Identify which cell holds the provided text, then report its (X, Y) central coordinate. 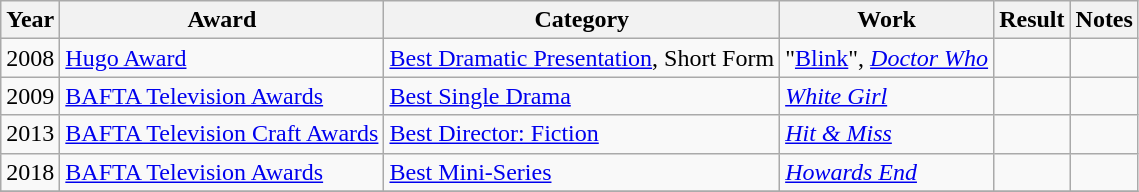
Year (30, 20)
Notes (1104, 20)
Award (222, 20)
BAFTA Television Craft Awards (222, 134)
2018 (30, 172)
Best Director: Fiction (582, 134)
Hit & Miss (887, 134)
2008 (30, 58)
Best Dramatic Presentation, Short Form (582, 58)
2013 (30, 134)
Category (582, 20)
2009 (30, 96)
Result (1032, 20)
Work (887, 20)
Best Single Drama (582, 96)
"Blink", Doctor Who (887, 58)
Hugo Award (222, 58)
Best Mini-Series (582, 172)
Howards End (887, 172)
White Girl (887, 96)
